From the cell containing the given text, extract its center point as [X, Y] coordinate. 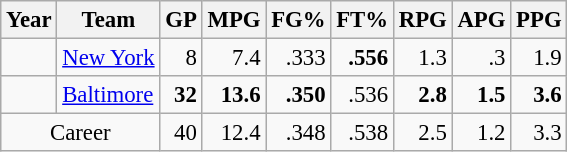
13.6 [234, 95]
2.8 [422, 95]
MPG [234, 20]
FG% [298, 20]
3.3 [539, 133]
.350 [298, 95]
2.5 [422, 133]
1.2 [482, 133]
Career [80, 133]
FT% [362, 20]
Year [29, 20]
32 [181, 95]
New York [108, 58]
APG [482, 20]
Team [108, 20]
40 [181, 133]
1.5 [482, 95]
12.4 [234, 133]
.556 [362, 58]
.3 [482, 58]
1.3 [422, 58]
RPG [422, 20]
.538 [362, 133]
GP [181, 20]
PPG [539, 20]
1.9 [539, 58]
Baltimore [108, 95]
8 [181, 58]
7.4 [234, 58]
3.6 [539, 95]
.348 [298, 133]
.333 [298, 58]
.536 [362, 95]
